Extract the (x, y) coordinate from the center of the cell holding the provided text.  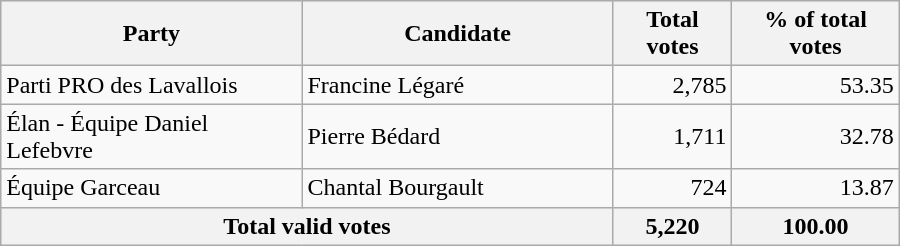
2,785 (672, 85)
5,220 (672, 226)
13.87 (816, 188)
Candidate (458, 34)
100.00 (816, 226)
Total valid votes (307, 226)
Équipe Garceau (152, 188)
% of total votes (816, 34)
Party (152, 34)
32.78 (816, 136)
1,711 (672, 136)
Pierre Bédard (458, 136)
Chantal Bourgault (458, 188)
Parti PRO des Lavallois (152, 85)
Francine Légaré (458, 85)
Total votes (672, 34)
Élan - Équipe Daniel Lefebvre (152, 136)
724 (672, 188)
53.35 (816, 85)
